Pinpoint the cell where the given text exists, returning its [x, y] midpoint coordinate. 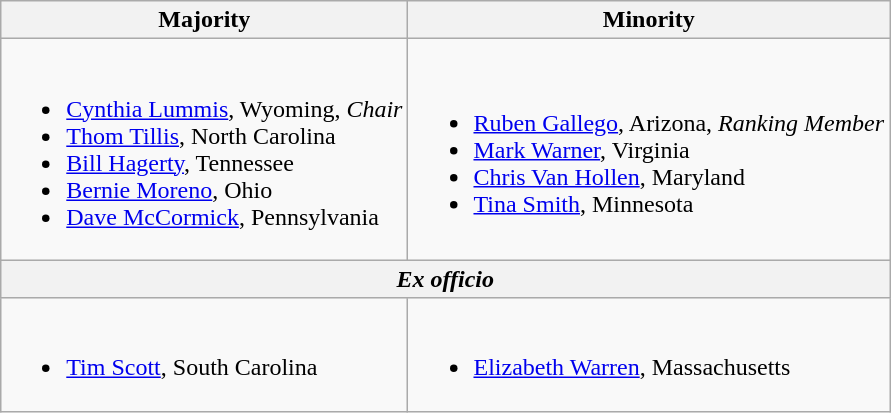
Ex officio [446, 279]
Cynthia Lummis, Wyoming, ChairThom Tillis, North CarolinaBill Hagerty, TennesseeBernie Moreno, OhioDave McCormick, Pennsylvania [204, 150]
Minority [649, 20]
Tim Scott, South Carolina [204, 354]
Elizabeth Warren, Massachusetts [649, 354]
Majority [204, 20]
Ruben Gallego, Arizona, Ranking MemberMark Warner, VirginiaChris Van Hollen, MarylandTina Smith, Minnesota [649, 150]
